Locate the cell with the specified text and output its (X, Y) center coordinate. 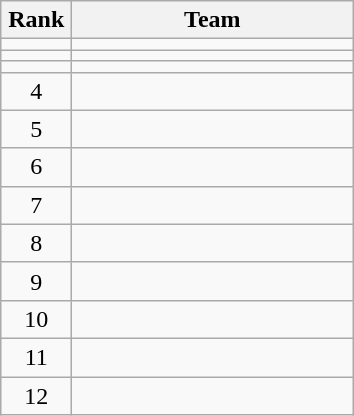
8 (36, 243)
6 (36, 167)
Team (212, 20)
7 (36, 205)
12 (36, 395)
5 (36, 129)
4 (36, 91)
11 (36, 357)
10 (36, 319)
9 (36, 281)
Rank (36, 20)
